Return [X, Y] of the center of cell containing provided text 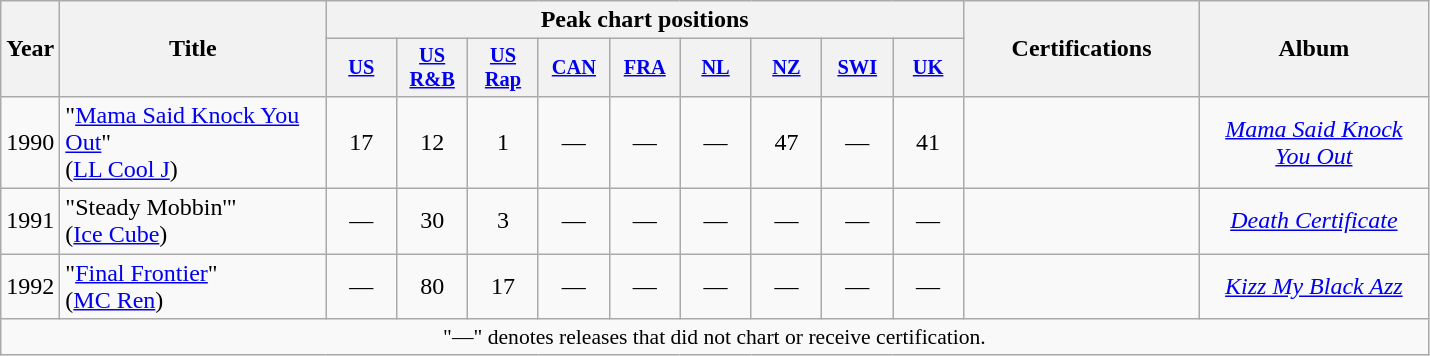
FRA [644, 68]
1992 [30, 286]
Kizz My Black Azz [1314, 286]
US [362, 68]
41 [928, 142]
Mama Said Knock You Out [1314, 142]
USRap [504, 68]
NL [716, 68]
80 [432, 286]
3 [504, 222]
30 [432, 222]
"Steady Mobbin'"(Ice Cube) [193, 222]
12 [432, 142]
Title [193, 49]
47 [786, 142]
Peak chart positions [645, 20]
Death Certificate [1314, 222]
Certifications [1082, 49]
"Mama Said Knock You Out"(LL Cool J) [193, 142]
"Final Frontier"(MC Ren) [193, 286]
NZ [786, 68]
CAN [574, 68]
SWI [858, 68]
Album [1314, 49]
1991 [30, 222]
USR&B [432, 68]
1 [504, 142]
UK [928, 68]
Year [30, 49]
"—" denotes releases that did not chart or receive certification. [714, 337]
1990 [30, 142]
